Locate the cell with the specified text and output its [X, Y] center coordinate. 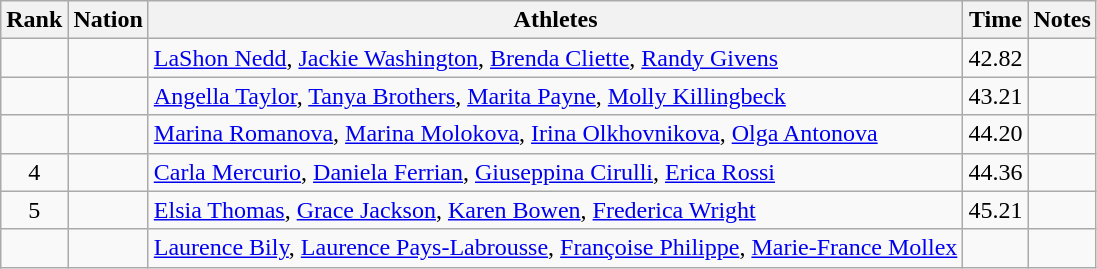
Angella Taylor, Tanya Brothers, Marita Payne, Molly Killingbeck [556, 96]
Elsia Thomas, Grace Jackson, Karen Bowen, Frederica Wright [556, 210]
Notes [1062, 20]
45.21 [996, 210]
43.21 [996, 96]
5 [34, 210]
44.20 [996, 134]
Nation [108, 20]
Carla Mercurio, Daniela Ferrian, Giuseppina Cirulli, Erica Rossi [556, 172]
LaShon Nedd, Jackie Washington, Brenda Cliette, Randy Givens [556, 58]
Marina Romanova, Marina Molokova, Irina Olkhovnikova, Olga Antonova [556, 134]
Athletes [556, 20]
Time [996, 20]
4 [34, 172]
Rank [34, 20]
44.36 [996, 172]
Laurence Bily, Laurence Pays-Labrousse, Françoise Philippe, Marie-France Mollex [556, 248]
42.82 [996, 58]
